Locate the cell with the specified text and output its [x, y] center coordinate. 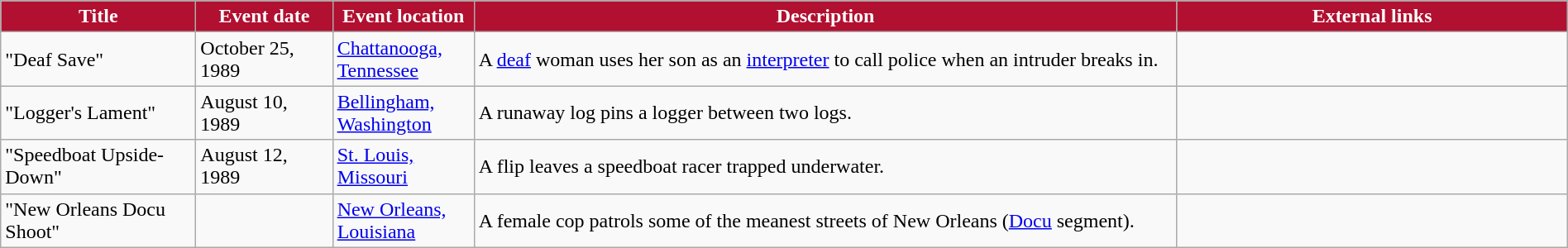
External links [1372, 17]
New Orleans, Louisiana [404, 220]
A flip leaves a speedboat racer trapped underwater. [825, 167]
"New Orleans Docu Shoot" [98, 220]
October 25, 1989 [265, 60]
A female cop patrols some of the meanest streets of New Orleans (Docu segment). [825, 220]
"Logger's Lament" [98, 112]
Event date [265, 17]
Event location [404, 17]
A deaf woman uses her son as an interpreter to call police when an intruder breaks in. [825, 60]
Chattanooga, Tennessee [404, 60]
Description [825, 17]
Bellingham, Washington [404, 112]
St. Louis, Missouri [404, 167]
August 10, 1989 [265, 112]
August 12, 1989 [265, 167]
A runaway log pins a logger between two logs. [825, 112]
"Deaf Save" [98, 60]
Title [98, 17]
"Speedboat Upside-Down" [98, 167]
